Extract the (x, y) coordinate from the center of the cell holding the provided text.  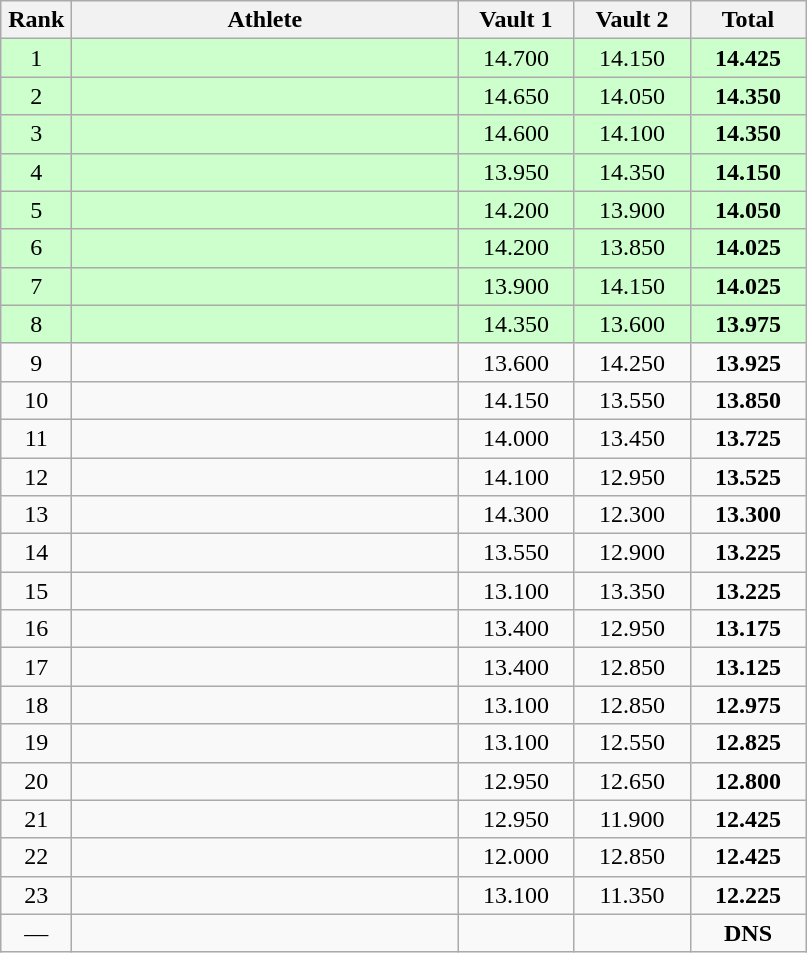
Total (748, 20)
12.650 (632, 781)
10 (36, 400)
21 (36, 819)
12 (36, 477)
12.900 (632, 553)
12.300 (632, 515)
12.225 (748, 895)
13.450 (632, 438)
22 (36, 857)
23 (36, 895)
14.600 (516, 134)
13.725 (748, 438)
13.950 (516, 172)
2 (36, 96)
— (36, 933)
Rank (36, 20)
14.250 (632, 362)
17 (36, 667)
14.300 (516, 515)
20 (36, 781)
14.650 (516, 96)
13.525 (748, 477)
11.350 (632, 895)
13.350 (632, 591)
6 (36, 248)
13.975 (748, 324)
13 (36, 515)
9 (36, 362)
5 (36, 210)
8 (36, 324)
18 (36, 705)
15 (36, 591)
13.175 (748, 629)
13.925 (748, 362)
DNS (748, 933)
13.125 (748, 667)
13.300 (748, 515)
11.900 (632, 819)
7 (36, 286)
14.700 (516, 58)
4 (36, 172)
1 (36, 58)
12.800 (748, 781)
Athlete (265, 20)
14 (36, 553)
11 (36, 438)
12.975 (748, 705)
14.000 (516, 438)
14.425 (748, 58)
Vault 2 (632, 20)
19 (36, 743)
12.000 (516, 857)
12.550 (632, 743)
16 (36, 629)
Vault 1 (516, 20)
12.825 (748, 743)
3 (36, 134)
